Return the (X, Y) coordinate for the center point of the cell that contains the specified text.  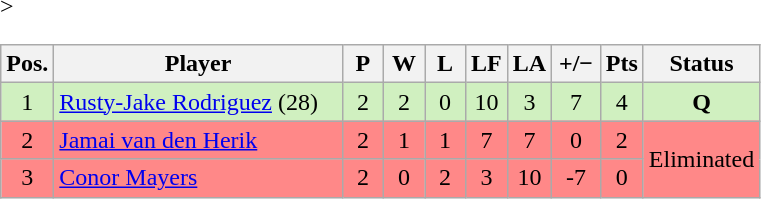
Pts (622, 64)
+/− (576, 64)
LF (487, 64)
Pos. (28, 64)
Player (198, 64)
4 (622, 102)
Jamai van den Herik (198, 140)
W (404, 64)
LA (529, 64)
Rusty-Jake Rodriguez (28) (198, 102)
Conor Mayers (198, 178)
P (362, 64)
L (444, 64)
-7 (576, 178)
Status (701, 64)
Eliminated (701, 159)
Q (701, 102)
